Capture the cell that displays the provided text and extract its [X, Y] central coordinate. 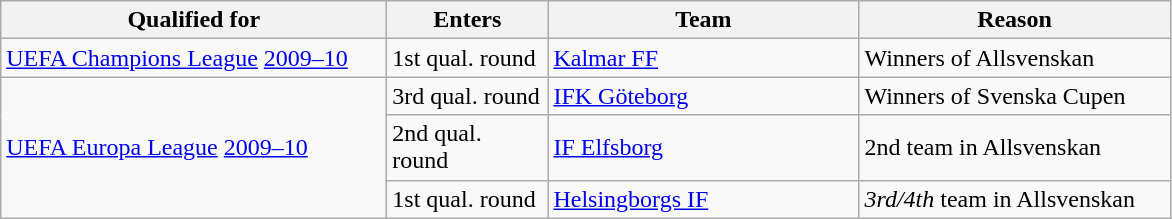
Winners of Svenska Cupen [1014, 96]
3rd/4th team in Allsvenskan [1014, 199]
UEFA Europa League 2009–10 [194, 148]
2nd qual. round [468, 148]
UEFA Champions League 2009–10 [194, 58]
Reason [1014, 20]
Team [704, 20]
Enters [468, 20]
2nd team in Allsvenskan [1014, 148]
IFK Göteborg [704, 96]
IF Elfsborg [704, 148]
3rd qual. round [468, 96]
Qualified for [194, 20]
Winners of Allsvenskan [1014, 58]
Helsingborgs IF [704, 199]
Kalmar FF [704, 58]
